Find where the given text appears and provide that cell's center as [X, Y] coordinate. 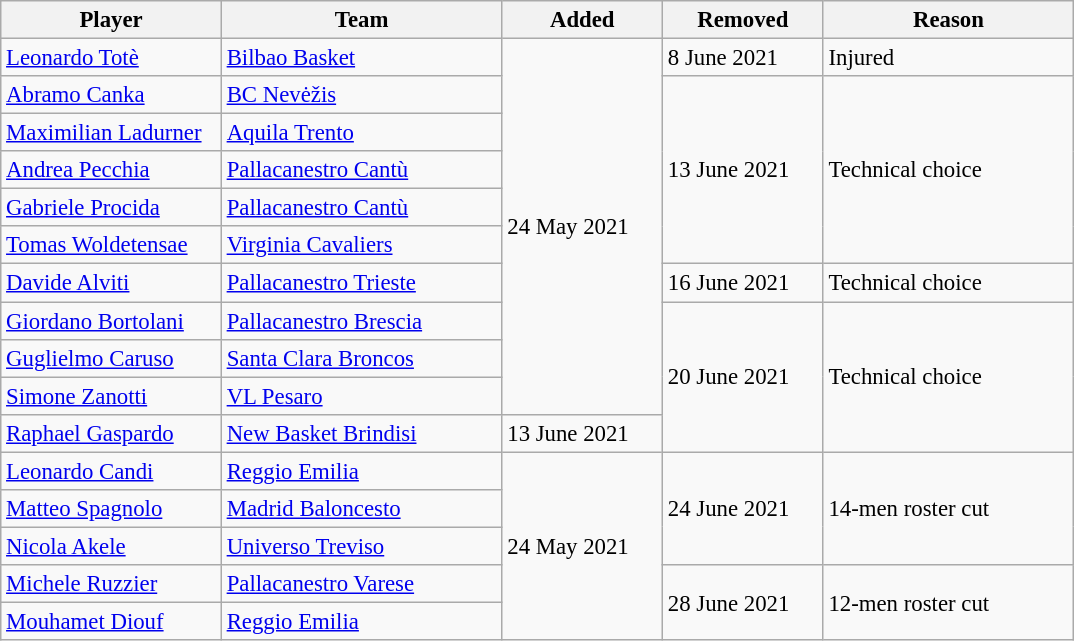
Gabriele Procida [112, 208]
Removed [744, 20]
20 June 2021 [744, 377]
Santa Clara Broncos [362, 358]
Tomas Woldetensae [112, 245]
Leonardo Totè [112, 58]
BC Nevėžis [362, 95]
Giordano Bortolani [112, 321]
8 June 2021 [744, 58]
Bilbao Basket [362, 58]
Pallacanestro Varese [362, 584]
Mouhamet Diouf [112, 621]
Leonardo Candi [112, 471]
16 June 2021 [744, 283]
12-men roster cut [948, 602]
Andrea Pecchia [112, 170]
Simone Zanotti [112, 396]
Reason [948, 20]
Player [112, 20]
Aquila Trento [362, 133]
Raphael Gaspardo [112, 433]
Guglielmo Caruso [112, 358]
Added [582, 20]
Davide Alviti [112, 283]
Injured [948, 58]
Pallacanestro Brescia [362, 321]
Pallacanestro Trieste [362, 283]
Team [362, 20]
Matteo Spagnolo [112, 509]
28 June 2021 [744, 602]
Madrid Baloncesto [362, 509]
Maximilian Ladurner [112, 133]
New Basket Brindisi [362, 433]
Abramo Canka [112, 95]
Universo Treviso [362, 546]
VL Pesaro [362, 396]
Virginia Cavaliers [362, 245]
14-men roster cut [948, 508]
Michele Ruzzier [112, 584]
24 June 2021 [744, 508]
Nicola Akele [112, 546]
